Extract the (x, y) coordinate from the center of the cell holding the provided text.  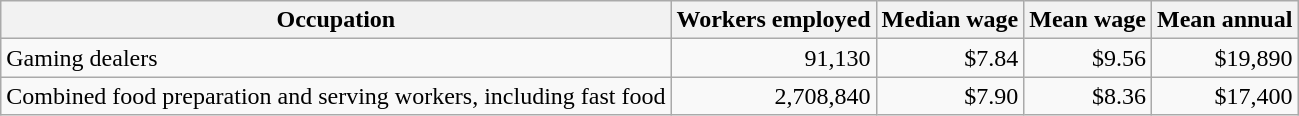
$7.84 (950, 58)
Occupation (336, 20)
$17,400 (1224, 96)
2,708,840 (774, 96)
Mean wage (1088, 20)
$19,890 (1224, 58)
$7.90 (950, 96)
Gaming dealers (336, 58)
91,130 (774, 58)
$9.56 (1088, 58)
$8.36 (1088, 96)
Combined food preparation and serving workers, including fast food (336, 96)
Workers employed (774, 20)
Median wage (950, 20)
Mean annual (1224, 20)
